Determine the (X, Y) coordinate at the center of the cell enclosing the given text.  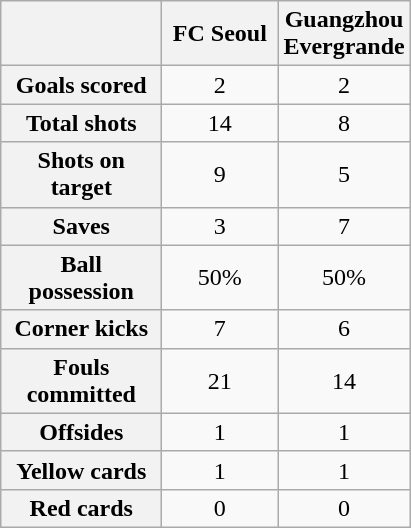
Red cards (82, 508)
8 (344, 123)
Saves (82, 226)
5 (344, 174)
21 (220, 380)
Ball possession (82, 278)
Shots on target (82, 174)
Offsides (82, 432)
Yellow cards (82, 470)
Guangzhou Evergrande (344, 34)
Corner kicks (82, 329)
6 (344, 329)
Goals scored (82, 85)
FC Seoul (220, 34)
Fouls committed (82, 380)
3 (220, 226)
Total shots (82, 123)
9 (220, 174)
